Return (X, Y) of the center of cell containing provided text 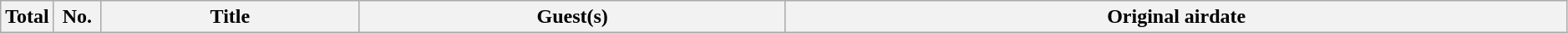
Guest(s) (572, 17)
Title (230, 17)
Total (28, 17)
Original airdate (1176, 17)
No. (77, 17)
